Pinpoint the cell where the given text exists, returning its [x, y] midpoint coordinate. 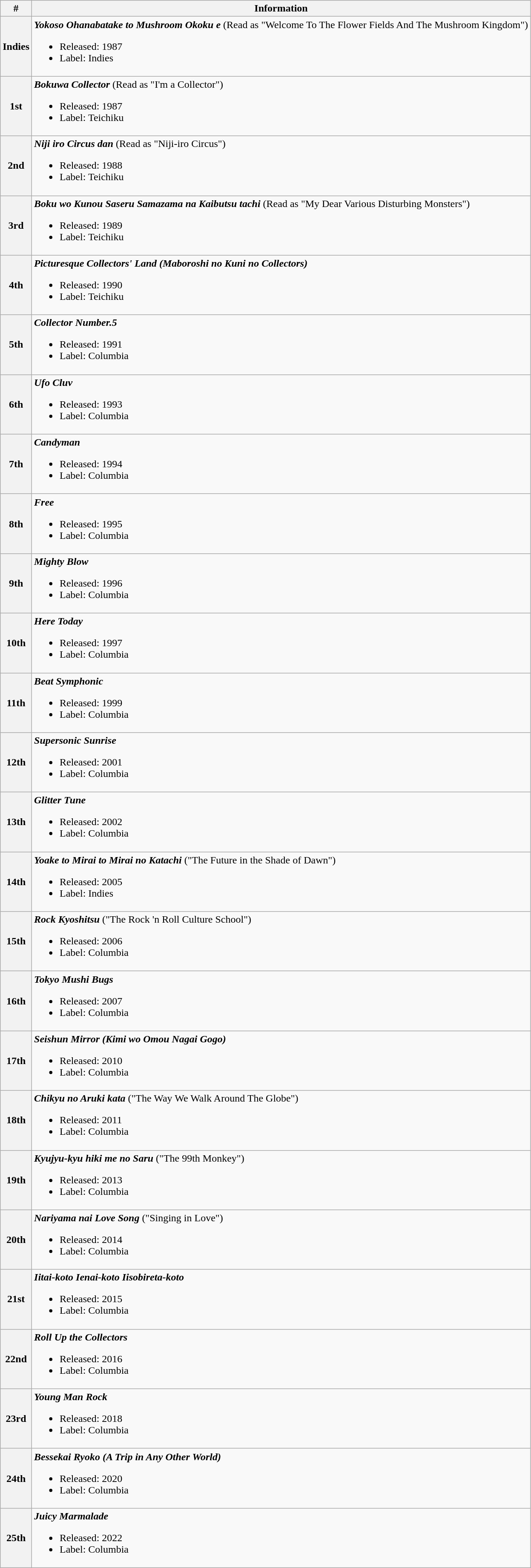
Here TodayReleased: 1997Label: Columbia [281, 643]
Iitai-koto Ienai-koto Iisobireta-kotoReleased: 2015Label: Columbia [281, 1299]
10th [16, 643]
Indies [16, 46]
15th [16, 941]
4th [16, 285]
25th [16, 1538]
Nariyama nai Love Song ("Singing in Love")Released: 2014Label: Columbia [281, 1240]
Kyujyu-kyu hiki me no Saru ("The 99th Monkey")Released: 2013Label: Columbia [281, 1180]
18th [16, 1120]
Mighty BlowReleased: 1996Label: Columbia [281, 583]
Tokyo Mushi BugsReleased: 2007Label: Columbia [281, 1001]
Collector Number.5Released: 1991Label: Columbia [281, 345]
2nd [16, 166]
19th [16, 1180]
14th [16, 882]
3rd [16, 225]
Roll Up the CollectorsReleased: 2016Label: Columbia [281, 1359]
Bokuwa Collector (Read as "I'm a Collector")Released: 1987Label: Teichiku [281, 106]
5th [16, 345]
1st [16, 106]
23rd [16, 1418]
Yokoso Ohanabatake to Mushroom Okoku e (Read as "Welcome To The Flower Fields And The Mushroom Kingdom")Released: 1987Label: Indies [281, 46]
21st [16, 1299]
7th [16, 464]
22nd [16, 1359]
Picturesque Collectors' Land (Maboroshi no Kuni no Collectors)Released: 1990Label: Teichiku [281, 285]
FreeReleased: 1995Label: Columbia [281, 524]
6th [16, 404]
Supersonic SunriseReleased: 2001Label: Columbia [281, 762]
16th [16, 1001]
Young Man RockReleased: 2018Label: Columbia [281, 1418]
Juicy MarmaladeReleased: 2022Label: Columbia [281, 1538]
11th [16, 703]
12th [16, 762]
# [16, 9]
Chikyu no Aruki kata ("The Way We Walk Around The Globe")Released: 2011Label: Columbia [281, 1120]
Glitter TuneReleased: 2002Label: Columbia [281, 822]
Beat SymphonicReleased: 1999Label: Columbia [281, 703]
8th [16, 524]
24th [16, 1478]
CandymanReleased: 1994Label: Columbia [281, 464]
Yoake to Mirai to Mirai no Katachi ("The Future in the Shade of Dawn")Released: 2005Label: Indies [281, 882]
Seishun Mirror (Kimi wo Omou Nagai Gogo)Released: 2010Label: Columbia [281, 1061]
13th [16, 822]
Ufo CluvReleased: 1993Label: Columbia [281, 404]
Bessekai Ryoko (A Trip in Any Other World)Released: 2020Label: Columbia [281, 1478]
Rock Kyoshitsu ("The Rock 'n Roll Culture School")Released: 2006Label: Columbia [281, 941]
17th [16, 1061]
Niji iro Circus dan (Read as "Niji-iro Circus")Released: 1988Label: Teichiku [281, 166]
9th [16, 583]
Boku wo Kunou Saseru Samazama na Kaibutsu tachi (Read as "My Dear Various Disturbing Monsters")Released: 1989Label: Teichiku [281, 225]
Information [281, 9]
20th [16, 1240]
